Scan for the cell matching the given text and deliver its [x, y] coordinate at center. 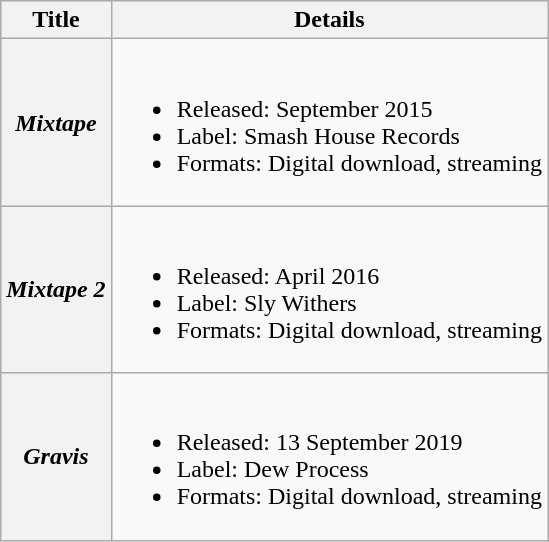
Details [329, 20]
Mixtape 2 [56, 290]
Released: September 2015Label: Smash House RecordsFormats: Digital download, streaming [329, 122]
Released: April 2016Label: Sly Withers Formats: Digital download, streaming [329, 290]
Title [56, 20]
Gravis [56, 456]
Mixtape [56, 122]
Released: 13 September 2019Label: Dew ProcessFormats: Digital download, streaming [329, 456]
